Pinpoint the cell where the given text exists, returning its [X, Y] midpoint coordinate. 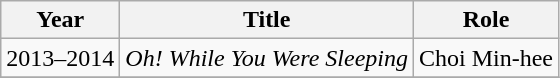
Choi Min-hee [486, 58]
Year [60, 20]
Title [267, 20]
Role [486, 20]
Oh! While You Were Sleeping [267, 58]
2013–2014 [60, 58]
